Pinpoint the cell where the given text exists, returning its [x, y] midpoint coordinate. 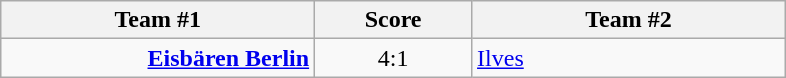
Ilves [629, 58]
Team #1 [158, 20]
Score [394, 20]
Team #2 [629, 20]
Eisbären Berlin [158, 58]
4:1 [394, 58]
